Determine the (X, Y) coordinate at the center of the cell enclosing the given text.  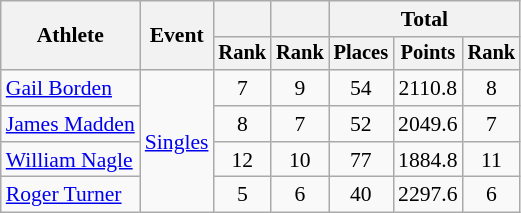
2297.6 (428, 195)
James Madden (70, 124)
Total (424, 19)
40 (361, 195)
9 (300, 88)
77 (361, 160)
William Nagle (70, 160)
52 (361, 124)
Athlete (70, 36)
Gail Borden (70, 88)
Roger Turner (70, 195)
11 (492, 160)
10 (300, 160)
1884.8 (428, 160)
Event (177, 36)
54 (361, 88)
2110.8 (428, 88)
Points (428, 54)
2049.6 (428, 124)
Singles (177, 141)
5 (242, 195)
Places (361, 54)
12 (242, 160)
